Return [X, Y] of the center of cell containing provided text 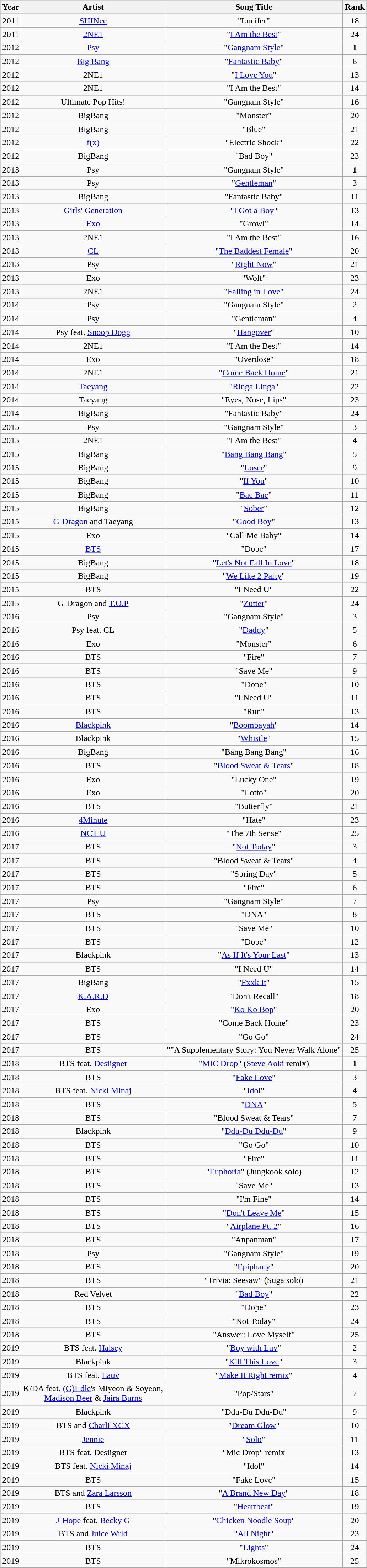
"Electric Shock" [254, 142]
"Hangover" [254, 332]
BTS and Zara Larsson [93, 1493]
"Mic Drop" remix [254, 1452]
"If You" [254, 481]
Psy feat. Snoop Dogg [93, 332]
"Answer: Love Myself" [254, 1335]
"Boy with Luv" [254, 1348]
BTS feat. Lauv [93, 1375]
"Boombayah" [254, 725]
"Falling in Love" [254, 291]
"Lotto" [254, 793]
"A Brand New Day" [254, 1493]
"Pop/Stars" [254, 1394]
"Daddy" [254, 630]
BTS feat. Halsey [93, 1348]
"I'm Fine" [254, 1199]
"Eyes, Nose, Lips" [254, 400]
Big Bang [93, 61]
CL [93, 251]
"The Baddest Female" [254, 251]
"All Night" [254, 1534]
"Sober" [254, 508]
"We Like 2 Party" [254, 576]
"Run" [254, 711]
"Lights" [254, 1547]
"Fxxk It" [254, 982]
J-Hope feat. Becky G [93, 1520]
Jennie [93, 1439]
"The 7th Sense" [254, 833]
NCT U [93, 833]
Year [11, 7]
"Trivia: Seesaw" (Suga solo) [254, 1280]
"Heartbeat" [254, 1507]
""A Supplementary Story: You Never Walk Alone" [254, 1050]
BTS and Charli XCX [93, 1425]
"Hate" [254, 820]
"Lucifer" [254, 21]
"Growl" [254, 224]
f(x) [93, 142]
"Airplane Pt. 2" [254, 1226]
"Loser" [254, 468]
Psy feat. CL [93, 630]
"Kill This Love" [254, 1362]
"Butterfly" [254, 806]
"Make It Right remix" [254, 1375]
G-Dragon and T.O.P [93, 603]
Red Velvet [93, 1294]
"Anpanman" [254, 1240]
"I Got a Boy" [254, 210]
"Whistle" [254, 738]
"Overdose" [254, 359]
8 [355, 915]
"As If It's Your Last" [254, 955]
"Bae Bae" [254, 495]
"I Love You" [254, 75]
"Let's Not Fall In Love" [254, 562]
SHINee [93, 21]
"Wolf" [254, 278]
"Chicken Noodle Soup" [254, 1520]
"Spring Day" [254, 874]
Rank [355, 7]
"Don't Recall" [254, 996]
"Zutter" [254, 603]
"Good Boy" [254, 522]
4Minute [93, 820]
"Epiphany" [254, 1267]
K.A.R.D [93, 996]
K/DA feat. (G)I-dle's Miyeon & Soyeon,Madison Beer & Jaira Burns [93, 1394]
"MIC Drop" (Steve Aoki remix) [254, 1064]
"Mikrokosmos" [254, 1561]
Artist [93, 7]
G-Dragon and Taeyang [93, 522]
"Blue" [254, 129]
"Right Now" [254, 264]
"Ko Ko Bop" [254, 1009]
"Don't Leave Me" [254, 1212]
Song Title [254, 7]
BTS and Juice Wrld [93, 1534]
"Solo" [254, 1439]
"Call Me Baby" [254, 535]
Ultimate Pop Hits! [93, 102]
"Lucky One" [254, 779]
"Euphoria" (Jungkook solo) [254, 1172]
Girls' Generation [93, 210]
"Ringa Linga" [254, 386]
"Dream Glow" [254, 1425]
